Determine the (x, y) coordinate at the center of the cell enclosing the given text.  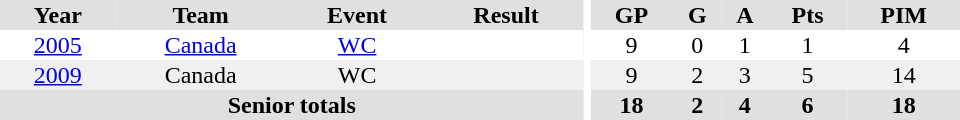
Team (201, 15)
Senior totals (292, 105)
3 (745, 75)
14 (904, 75)
A (745, 15)
5 (808, 75)
PIM (904, 15)
Event (358, 15)
2009 (58, 75)
Pts (808, 15)
G (698, 15)
Year (58, 15)
2005 (58, 45)
Result (506, 15)
0 (698, 45)
GP (631, 15)
6 (808, 105)
